Provide the (X, Y) coordinate of the cell's center where the given text is located.  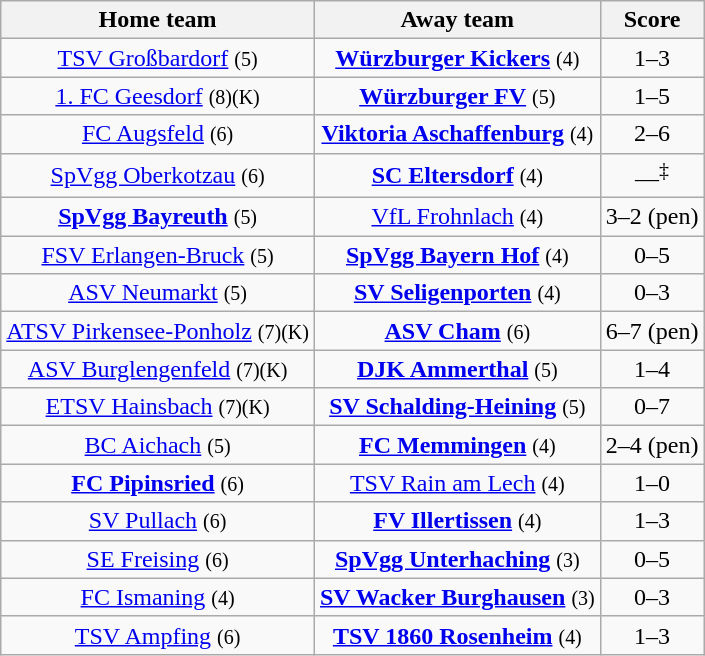
FC Augsfeld (6) (158, 134)
2–6 (652, 134)
ASV Cham (6) (457, 331)
Home team (158, 20)
TSV Rain am Lech (4) (457, 483)
2–4 (pen) (652, 445)
1–4 (652, 369)
SpVgg Unterhaching (3) (457, 559)
SV Pullach (6) (158, 521)
—‡ (652, 176)
VfL Frohnlach (4) (457, 217)
TSV Großbardorf (5) (158, 58)
SC Eltersdorf (4) (457, 176)
FSV Erlangen-Bruck (5) (158, 255)
FC Ismaning (4) (158, 597)
SpVgg Bayreuth (5) (158, 217)
SV Seligenporten (4) (457, 293)
FV Illertissen (4) (457, 521)
ATSV Pirkensee-Ponholz (7)(K) (158, 331)
ASV Neumarkt (5) (158, 293)
Würzburger FV (5) (457, 96)
FC Pipinsried (6) (158, 483)
TSV 1860 Rosenheim (4) (457, 635)
SpVgg Bayern Hof (4) (457, 255)
BC Aichach (5) (158, 445)
0–7 (652, 407)
SV Wacker Burghausen (3) (457, 597)
SV Schalding-Heining (5) (457, 407)
Viktoria Aschaffenburg (4) (457, 134)
ASV Burglengenfeld (7)(K) (158, 369)
Score (652, 20)
ETSV Hainsbach (7)(K) (158, 407)
DJK Ammerthal (5) (457, 369)
Würzburger Kickers (4) (457, 58)
1–5 (652, 96)
Away team (457, 20)
FC Memmingen (4) (457, 445)
3–2 (pen) (652, 217)
1. FC Geesdorf (8)(K) (158, 96)
6–7 (pen) (652, 331)
TSV Ampfing (6) (158, 635)
SE Freising (6) (158, 559)
1–0 (652, 483)
SpVgg Oberkotzau (6) (158, 176)
